Return the [X, Y] coordinate for the center point of the cell that contains the specified text.  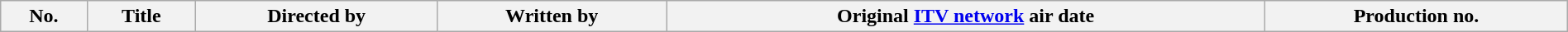
No. [44, 16]
Directed by [317, 16]
Original ITV network air date [966, 16]
Title [141, 16]
Production no. [1417, 16]
Written by [552, 16]
